Locate the cell with the specified text and output its (x, y) center coordinate. 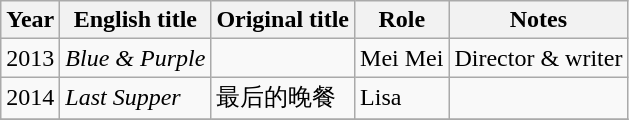
English title (136, 20)
Original title (283, 20)
最后的晚餐 (283, 98)
Blue & Purple (136, 58)
Year (30, 20)
Role (402, 20)
Notes (538, 20)
2013 (30, 58)
Director & writer (538, 58)
Last Supper (136, 98)
Lisa (402, 98)
Mei Mei (402, 58)
2014 (30, 98)
